Return [X, Y] of the center of cell containing provided text 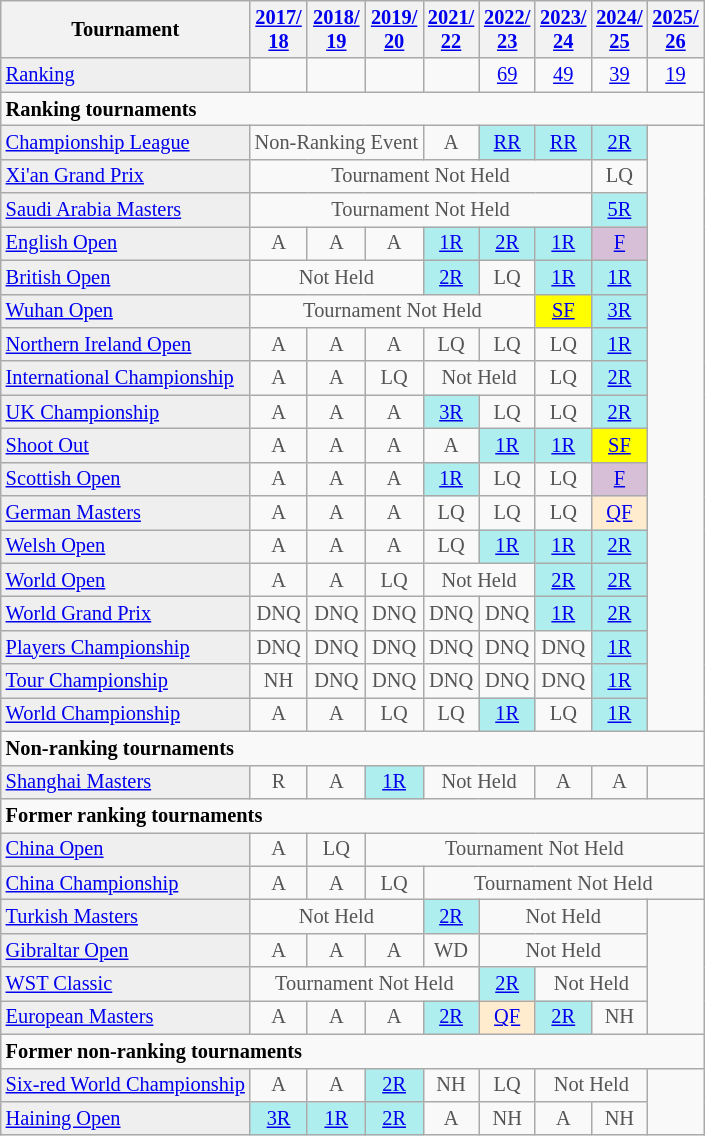
2019/20 [394, 29]
Welsh Open [126, 546]
World Championship [126, 714]
2017/18 [279, 29]
69 [507, 75]
Non-Ranking Event [336, 142]
European Masters [126, 1017]
Tour Championship [126, 681]
Xi'an Grand Prix [126, 176]
WST Classic [126, 984]
Former non-ranking tournaments [352, 1051]
World Grand Prix [126, 613]
Non-ranking tournaments [352, 748]
19 [675, 75]
German Masters [126, 513]
2022/23 [507, 29]
2025/26 [675, 29]
Scottish Open [126, 479]
49 [563, 75]
Wuhan Open [126, 311]
39 [619, 75]
Saudi Arabia Masters [126, 210]
Tournament [126, 29]
UK Championship [126, 412]
Ranking tournaments [352, 109]
International Championship [126, 378]
World Open [126, 580]
5R [619, 210]
2021/22 [451, 29]
Six-red World Championship [126, 1085]
Shoot Out [126, 445]
R [279, 782]
Turkish Masters [126, 916]
Shanghai Masters [126, 782]
Northern Ireland Open [126, 344]
English Open [126, 243]
China Open [126, 849]
Haining Open [126, 1118]
China Championship [126, 883]
Gibraltar Open [126, 950]
2023/24 [563, 29]
Players Championship [126, 647]
Ranking [126, 75]
WD [451, 950]
British Open [126, 277]
2018/19 [336, 29]
Championship League [126, 142]
2024/25 [619, 29]
Former ranking tournaments [352, 815]
